Output the (x, y) coordinate of the center of the cell containing the given text.  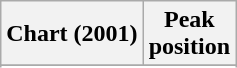
Peakposition (189, 34)
Chart (2001) (72, 34)
